Identify which cell holds the provided text, then report its (X, Y) central coordinate. 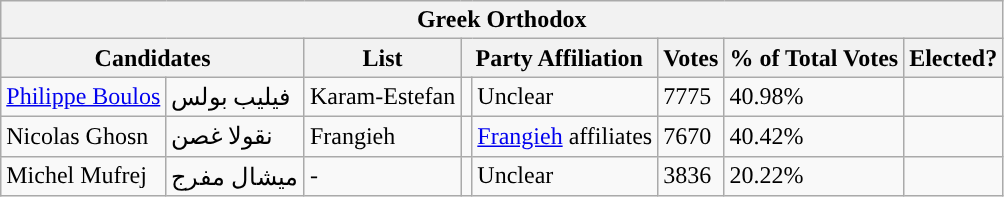
7670 (691, 136)
40.42% (814, 136)
20.22% (814, 176)
Frangieh (382, 136)
Philippe Boulos (84, 97)
Elected? (954, 58)
ميشال مفرج (236, 176)
Karam-Estefan (382, 97)
Party Affiliation (560, 58)
% of Total Votes (814, 58)
Votes (691, 58)
نقولا غصن (236, 136)
فيليب بولس (236, 97)
40.98% (814, 97)
Candidates (153, 58)
3836 (691, 176)
Greek Orthodox (502, 20)
Michel Mufrej (84, 176)
Frangieh affiliates (565, 136)
- (382, 176)
Nicolas Ghosn (84, 136)
List (382, 58)
7775 (691, 97)
